From the cell containing the given text, extract its center point as [X, Y] coordinate. 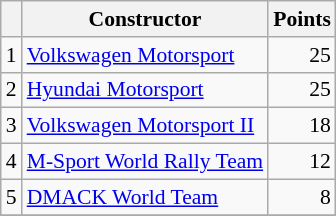
18 [302, 126]
4 [12, 162]
8 [302, 197]
Constructor [146, 19]
5 [12, 197]
Points [302, 19]
Hyundai Motorsport [146, 90]
M-Sport World Rally Team [146, 162]
2 [12, 90]
DMACK World Team [146, 197]
Volkswagen Motorsport [146, 55]
Volkswagen Motorsport II [146, 126]
1 [12, 55]
3 [12, 126]
12 [302, 162]
